From the cell containing the given text, extract its center point as [x, y] coordinate. 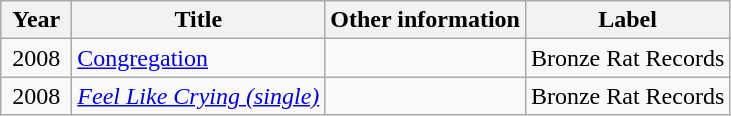
Year [36, 20]
Congregation [198, 58]
Other information [426, 20]
Feel Like Crying (single) [198, 96]
Label [627, 20]
Title [198, 20]
